Scan for the cell matching the given text and deliver its (x, y) coordinate at center. 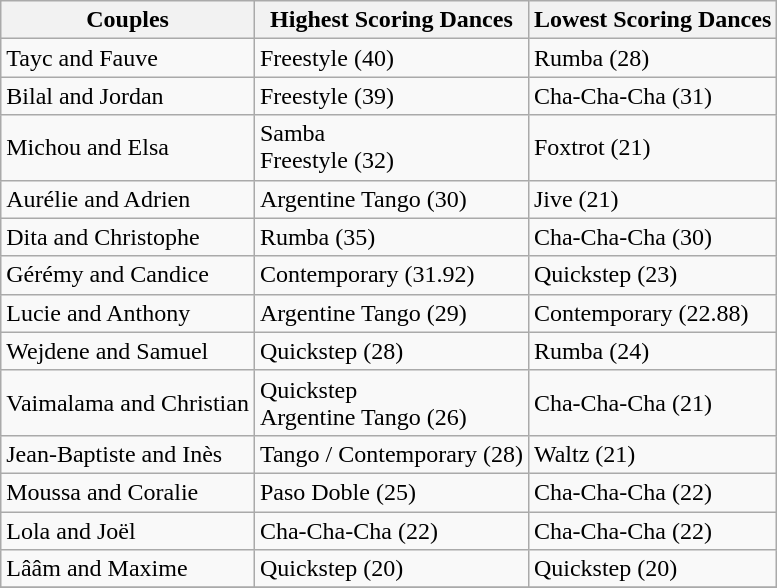
Argentine Tango (30) (391, 199)
Contemporary (22.88) (652, 313)
Lucie and Anthony (128, 313)
Jean-Baptiste and Inès (128, 454)
Freestyle (39) (391, 96)
Michou and Elsa (128, 148)
Rumba (35) (391, 237)
Couples (128, 20)
Cha-Cha-Cha (30) (652, 237)
Aurélie and Adrien (128, 199)
Bilal and Jordan (128, 96)
Foxtrot (21) (652, 148)
Argentine Tango (29) (391, 313)
Moussa and Coralie (128, 492)
QuickstepArgentine Tango (26) (391, 402)
Lola and Joël (128, 531)
Lââm and Maxime (128, 569)
Highest Scoring Dances (391, 20)
Vaimalama and Christian (128, 402)
Quickstep (28) (391, 351)
Jive (21) (652, 199)
Quickstep (23) (652, 275)
Wejdene and Samuel (128, 351)
Gérémy and Candice (128, 275)
Contemporary (31.92) (391, 275)
Tango / Contemporary (28) (391, 454)
Tayc and Fauve (128, 58)
Rumba (24) (652, 351)
Paso Doble (25) (391, 492)
Waltz (21) (652, 454)
Cha-Cha-Cha (21) (652, 402)
Freestyle (40) (391, 58)
Cha-Cha-Cha (31) (652, 96)
Dita and Christophe (128, 237)
Lowest Scoring Dances (652, 20)
Rumba (28) (652, 58)
SambaFreestyle (32) (391, 148)
